Return (x, y) of the center of cell containing provided text 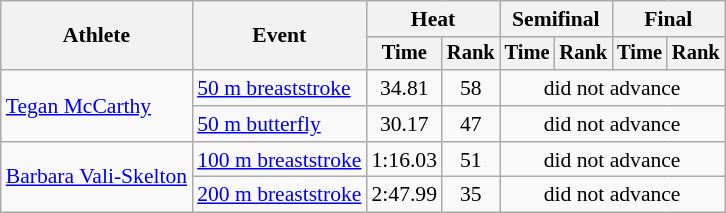
58 (471, 88)
51 (471, 160)
Final (668, 19)
30.17 (404, 124)
Barbara Vali-Skelton (96, 178)
200 m breaststroke (279, 195)
1:16.03 (404, 160)
50 m butterfly (279, 124)
50 m breaststroke (279, 88)
35 (471, 195)
Tegan McCarthy (96, 106)
100 m breaststroke (279, 160)
Athlete (96, 36)
Event (279, 36)
34.81 (404, 88)
2:47.99 (404, 195)
Heat (434, 19)
47 (471, 124)
Semifinal (556, 19)
